From the cell containing the given text, extract its center point as (x, y) coordinate. 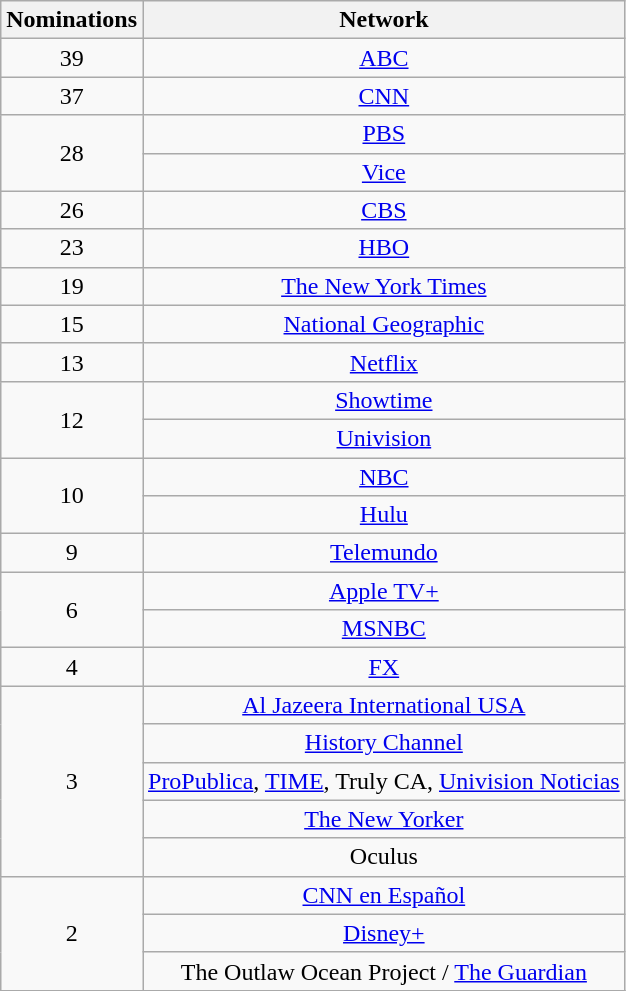
39 (72, 58)
NBC (384, 477)
CNN (384, 96)
23 (72, 248)
Disney+ (384, 933)
28 (72, 153)
Network (384, 20)
National Geographic (384, 324)
9 (72, 553)
4 (72, 667)
Oculus (384, 857)
Netflix (384, 362)
The New Yorker (384, 819)
MSNBC (384, 629)
37 (72, 96)
HBO (384, 248)
Nominations (72, 20)
FX (384, 667)
12 (72, 419)
Showtime (384, 400)
2 (72, 933)
CNN en Español (384, 895)
Hulu (384, 515)
Univision (384, 438)
The Outlaw Ocean Project / The Guardian (384, 971)
ABC (384, 58)
ProPublica, TIME, Truly CA, Univision Noticias (384, 781)
26 (72, 210)
3 (72, 781)
History Channel (384, 743)
CBS (384, 210)
15 (72, 324)
Vice (384, 172)
Apple TV+ (384, 591)
Al Jazeera International USA (384, 705)
PBS (384, 134)
13 (72, 362)
6 (72, 610)
10 (72, 496)
Telemundo (384, 553)
19 (72, 286)
The New York Times (384, 286)
